From the cell containing the given text, extract its center point as [X, Y] coordinate. 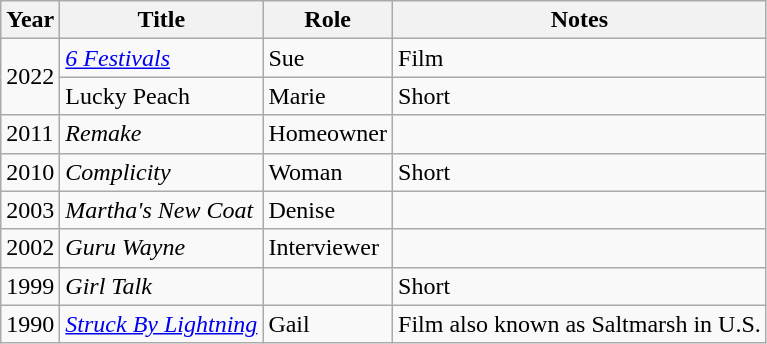
Martha's New Coat [162, 210]
Guru Wayne [162, 248]
1990 [30, 324]
2003 [30, 210]
Marie [328, 96]
Lucky Peach [162, 96]
Role [328, 20]
Homeowner [328, 134]
2011 [30, 134]
1999 [30, 286]
Remake [162, 134]
Woman [328, 172]
Year [30, 20]
Complicity [162, 172]
Film [580, 58]
Interviewer [328, 248]
2010 [30, 172]
6 Festivals [162, 58]
Title [162, 20]
Notes [580, 20]
Film also known as Saltmarsh in U.S. [580, 324]
Girl Talk [162, 286]
Struck By Lightning [162, 324]
Denise [328, 210]
Sue [328, 58]
2002 [30, 248]
2022 [30, 77]
Gail [328, 324]
